Search for the cell housing the specified text and yield its (X, Y) center coordinate. 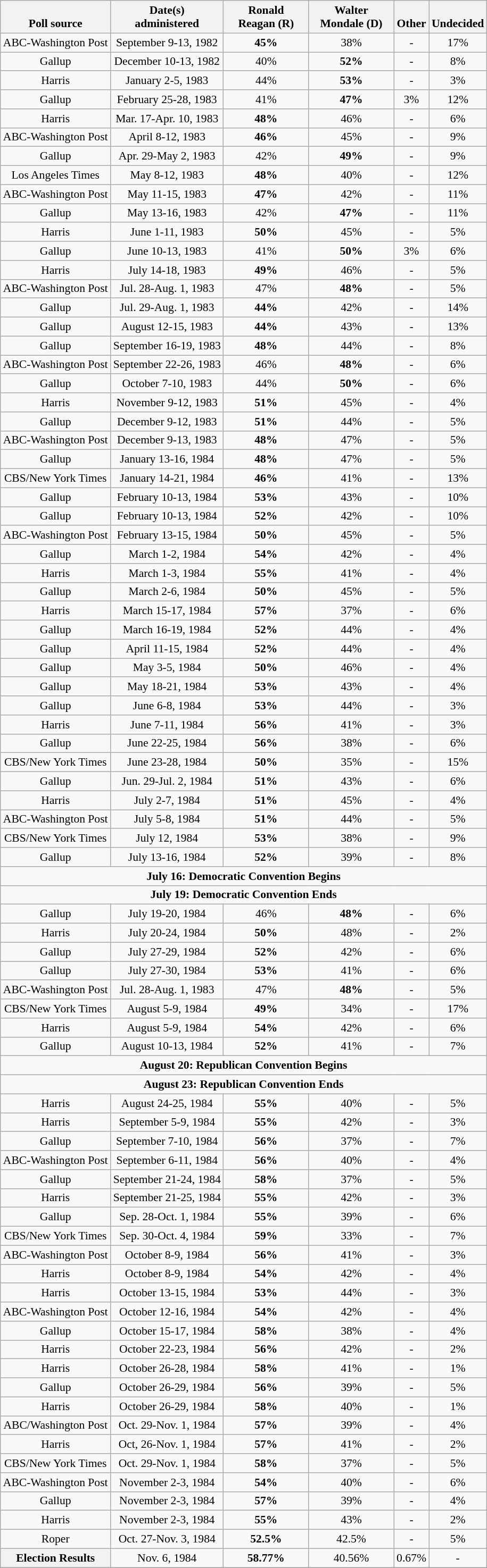
Oct, 26-Nov. 1, 1984 (167, 1445)
March 1-3, 1984 (167, 573)
September 5-9, 1984 (167, 1122)
January 13-16, 1984 (167, 459)
July 16: Democratic Convention Begins (244, 876)
59% (266, 1236)
Sep. 30-Oct. 4, 1984 (167, 1236)
May 13-16, 1983 (167, 213)
September 22-26, 1983 (167, 365)
May 3-5, 1984 (167, 668)
September 16-19, 1983 (167, 346)
September 9-13, 1982 (167, 43)
July 27-30, 1984 (167, 971)
August 23: Republican Convention Ends (244, 1085)
June 23-28, 1984 (167, 762)
June 6-8, 1984 (167, 706)
Jun. 29-Jul. 2, 1984 (167, 782)
September 21-25, 1984 (167, 1198)
March 16-19, 1984 (167, 630)
Sep. 28-Oct. 1, 1984 (167, 1217)
August 12-15, 1983 (167, 327)
Jul. 29-Aug. 1, 1983 (167, 308)
Nov. 6, 1984 (167, 1558)
July 20-24, 1984 (167, 933)
October 13-15, 1984 (167, 1293)
34% (351, 1009)
58.77% (266, 1558)
May 18-21, 1984 (167, 687)
July 19-20, 1984 (167, 914)
33% (351, 1236)
November 9-12, 1983 (167, 403)
RonaldReagan (R) (266, 17)
January 14-21, 1984 (167, 479)
October 7-10, 1983 (167, 384)
January 2-5, 1983 (167, 81)
March 2-6, 1984 (167, 592)
14% (458, 308)
July 12, 1984 (167, 838)
July 19: Democratic Convention Ends (244, 895)
July 14-18, 1983 (167, 270)
Date(s)administered (167, 17)
September 6-11, 1984 (167, 1160)
July 13-16, 1984 (167, 857)
Roper (55, 1539)
40.56% (351, 1558)
April 8-12, 1983 (167, 137)
52.5% (266, 1539)
October 15-17, 1984 (167, 1331)
Poll source (55, 17)
May 8-12, 1983 (167, 175)
September 21-24, 1984 (167, 1179)
December 10-13, 1982 (167, 62)
Oct. 27-Nov. 3, 1984 (167, 1539)
Undecided (458, 17)
ABC/Washington Post (55, 1426)
June 1-11, 1983 (167, 232)
March 15-17, 1984 (167, 611)
June 7-11, 1984 (167, 725)
August 10-13, 1984 (167, 1046)
August 20: Republican Convention Begins (244, 1066)
15% (458, 762)
December 9-12, 1983 (167, 422)
August 24-25, 1984 (167, 1103)
July 5-8, 1984 (167, 819)
Other (411, 17)
April 11-15, 1984 (167, 649)
July 2-7, 1984 (167, 800)
February 13-15, 1984 (167, 535)
May 11-15, 1983 (167, 194)
Election Results (55, 1558)
Los Angeles Times (55, 175)
October 12-16, 1984 (167, 1312)
July 27-29, 1984 (167, 952)
February 25-28, 1983 (167, 99)
Mar. 17-Apr. 10, 1983 (167, 119)
December 9-13, 1983 (167, 440)
0.67% (411, 1558)
35% (351, 762)
September 7-10, 1984 (167, 1142)
June 22-25, 1984 (167, 743)
October 22-23, 1984 (167, 1349)
October 26-28, 1984 (167, 1369)
March 1-2, 1984 (167, 554)
June 10-13, 1983 (167, 251)
42.5% (351, 1539)
Apr. 29-May 2, 1983 (167, 156)
WalterMondale (D) (351, 17)
